Capture the cell that displays the provided text and extract its [X, Y] central coordinate. 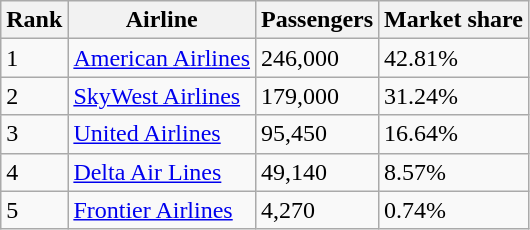
United Airlines [162, 134]
42.81% [454, 58]
Market share [454, 20]
8.57% [454, 172]
0.74% [454, 210]
Airline [162, 20]
4,270 [318, 210]
246,000 [318, 58]
4 [34, 172]
5 [34, 210]
31.24% [454, 96]
2 [34, 96]
95,450 [318, 134]
Passengers [318, 20]
Rank [34, 20]
3 [34, 134]
Delta Air Lines [162, 172]
SkyWest Airlines [162, 96]
16.64% [454, 134]
1 [34, 58]
Frontier Airlines [162, 210]
American Airlines [162, 58]
49,140 [318, 172]
179,000 [318, 96]
